Locate the cell with the specified text and output its (X, Y) center coordinate. 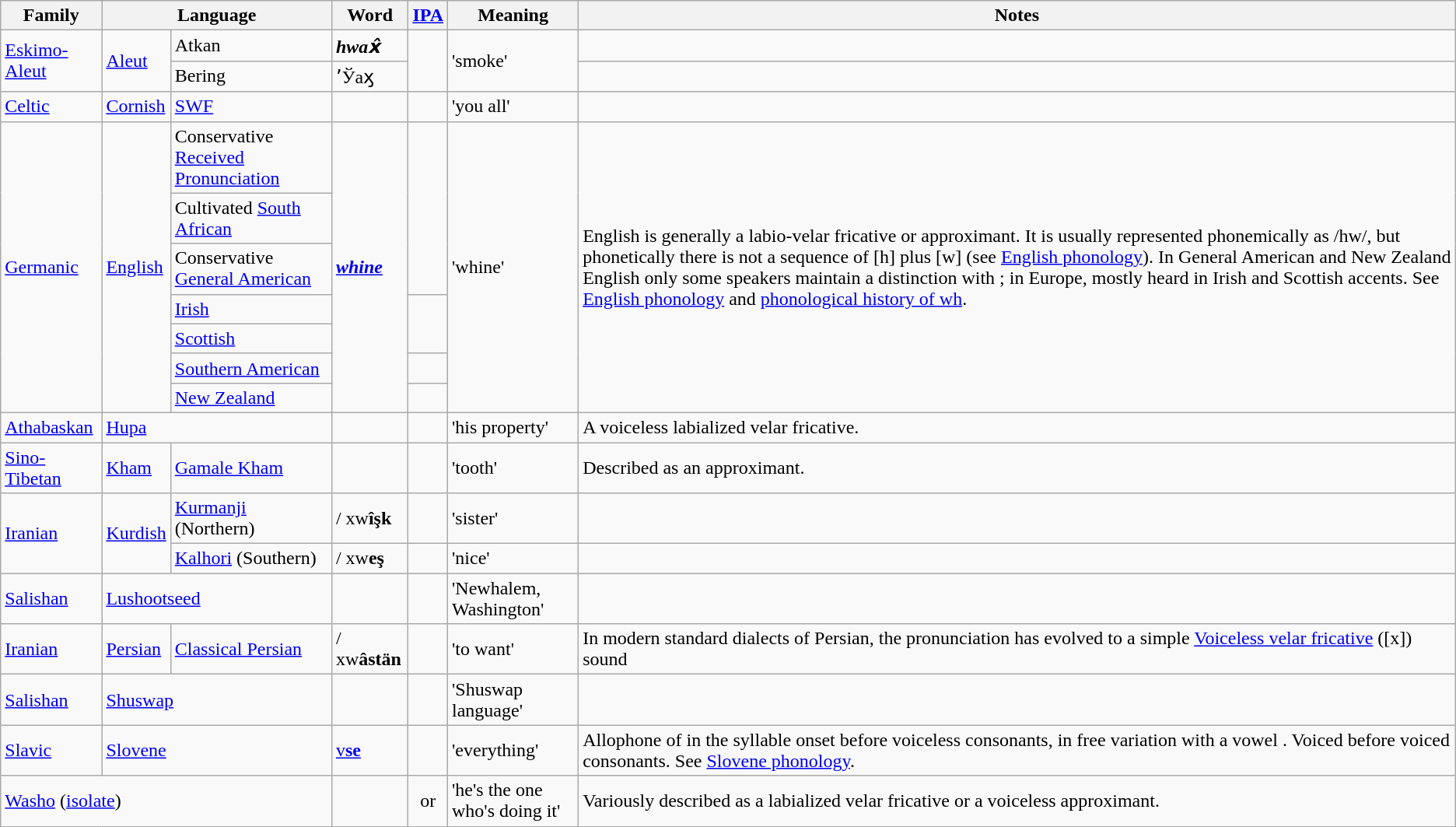
English (136, 267)
'to want' (513, 649)
Variously described as a labialized velar fricative or a voiceless approximant. (1017, 801)
Kurmanji (Northern) (250, 518)
'whine' (513, 267)
ʼЎaӽ (369, 76)
Shuswap (217, 700)
New Zealand (250, 398)
Athabaskan (51, 427)
Slavic (51, 750)
Kham (136, 467)
vse (369, 750)
'sister' (513, 518)
whine (369, 267)
Southern American (250, 368)
Classical Persian (250, 649)
Kurdish (136, 534)
'Shuswap language' (513, 700)
IPA (428, 16)
or (428, 801)
Cultivated South African (250, 218)
Irish (250, 309)
Sino-Tibetan (51, 467)
Described as an approximant. (1017, 467)
Lushootseed (217, 599)
In modern standard dialects of Persian, the pronunciation has evolved to a simple Voiceless velar fricative ([x]) sound (1017, 649)
'Newhalem, Washington' (513, 599)
'nice' (513, 559)
'smoke' (513, 61)
/ xwîşk (369, 518)
'his property' (513, 427)
Washo (isolate) (166, 801)
'you all' (513, 107)
Celtic (51, 107)
Meaning (513, 16)
hwax̂ (369, 46)
A voiceless labialized velar fricative. (1017, 427)
Family (51, 16)
Germanic (51, 267)
/ xwâstän (369, 649)
Hupa (217, 427)
Slovene (217, 750)
Gamale Kham (250, 467)
Aleut (136, 61)
SWF (250, 107)
Conservative General American (250, 269)
Conservative Received Pronunciation (250, 157)
'tooth' (513, 467)
'he's the one who's doing it' (513, 801)
Atkan (250, 46)
Kalhori (Southern) (250, 559)
Scottish (250, 338)
'everything' (513, 750)
Word (369, 16)
Bering (250, 76)
Eskimo-Aleut (51, 61)
Notes (1017, 16)
Persian (136, 649)
Language (217, 16)
/ xweş (369, 559)
Cornish (136, 107)
